Find where the given text appears and provide that cell's center as [X, Y] coordinate. 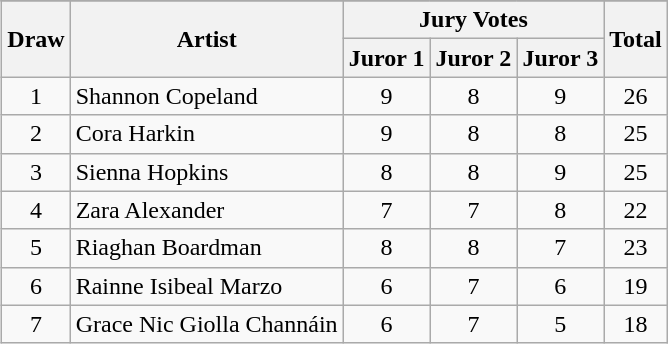
1 [36, 96]
Rainne Isibeal Marzo [206, 286]
Riaghan Boardman [206, 248]
Artist [206, 39]
Juror 3 [560, 58]
Sienna Hopkins [206, 172]
26 [636, 96]
Zara Alexander [206, 210]
Cora Harkin [206, 134]
2 [36, 134]
18 [636, 324]
Jury Votes [474, 20]
Total [636, 39]
Shannon Copeland [206, 96]
Juror 2 [474, 58]
Draw [36, 39]
Juror 1 [386, 58]
4 [36, 210]
Grace Nic Giolla Channáin [206, 324]
22 [636, 210]
23 [636, 248]
3 [36, 172]
19 [636, 286]
